Output the [x, y] coordinate of the center of the cell containing the given text.  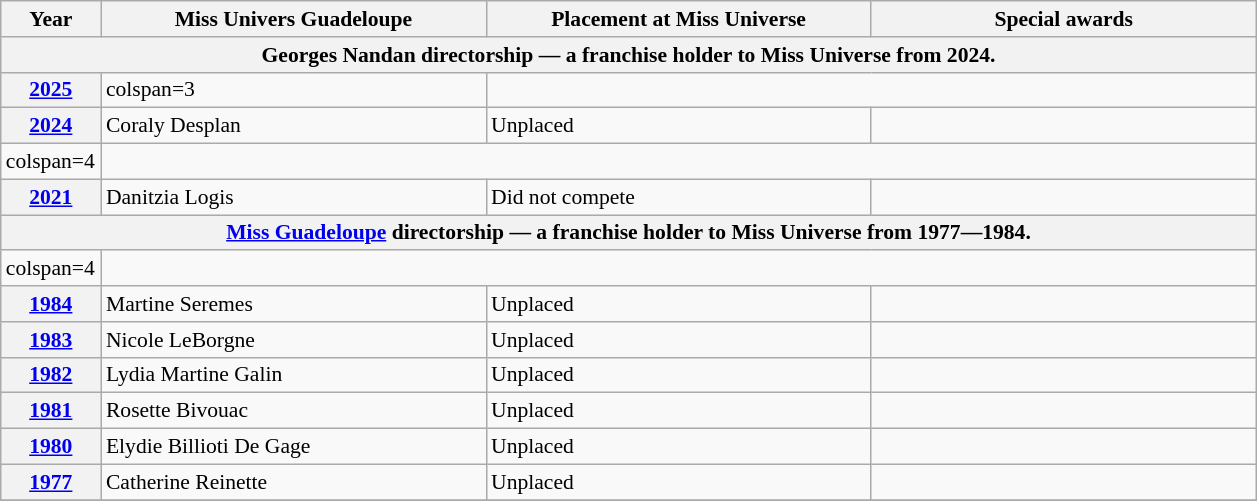
1983 [51, 340]
Miss Guadeloupe directorship — a franchise holder to Miss Universe from 1977—1984. [629, 233]
1982 [51, 375]
1977 [51, 482]
Danitzia Logis [294, 197]
1984 [51, 304]
1980 [51, 447]
Elydie Billioti De Gage [294, 447]
2025 [51, 90]
Martine Seremes [294, 304]
Placement at Miss Universe [678, 19]
colspan=3 [294, 90]
Year [51, 19]
2021 [51, 197]
Georges Nandan directorship — a franchise holder to Miss Universe from 2024. [629, 55]
Special awards [1064, 19]
2024 [51, 126]
Did not compete [678, 197]
Rosette Bivouac [294, 411]
Coraly Desplan [294, 126]
1981 [51, 411]
Nicole LeBorgne [294, 340]
Catherine Reinette [294, 482]
Lydia Martine Galin [294, 375]
Miss Univers Guadeloupe [294, 19]
